Search for the cell housing the specified text and yield its (X, Y) center coordinate. 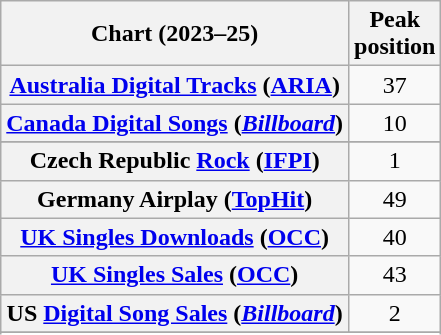
Czech Republic Rock (IFPI) (175, 161)
UK Singles Sales (OCC) (175, 275)
2 (395, 313)
Germany Airplay (TopHit) (175, 199)
10 (395, 123)
40 (395, 237)
Chart (2023–25) (175, 34)
US Digital Song Sales (Billboard) (175, 313)
UK Singles Downloads (OCC) (175, 237)
1 (395, 161)
43 (395, 275)
Peakposition (395, 34)
37 (395, 85)
Australia Digital Tracks (ARIA) (175, 85)
49 (395, 199)
Canada Digital Songs (Billboard) (175, 123)
